Return the (x, y) coordinate for the center point of the cell that contains the specified text.  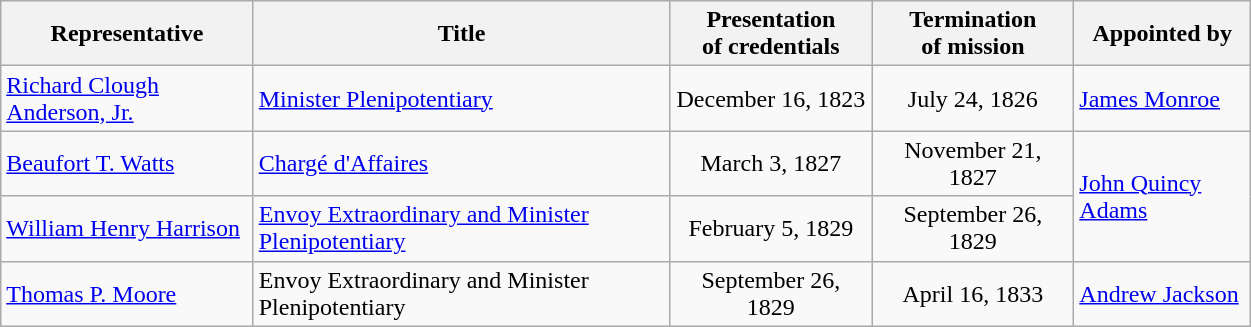
November 21, 1827 (973, 164)
Minister Plenipotentiary (462, 98)
Andrew Jackson (1162, 294)
July 24, 1826 (973, 98)
John Quincy Adams (1162, 196)
Presentationof credentials (771, 34)
Beaufort T. Watts (127, 164)
Thomas P. Moore (127, 294)
James Monroe (1162, 98)
Representative (127, 34)
March 3, 1827 (771, 164)
Richard Clough Anderson, Jr. (127, 98)
Chargé d'Affaires (462, 164)
Title (462, 34)
Appointed by (1162, 34)
December 16, 1823 (771, 98)
February 5, 1829 (771, 228)
William Henry Harrison (127, 228)
April 16, 1833 (973, 294)
Terminationof mission (973, 34)
